Extract the [X, Y] coordinate from the center of the cell holding the provided text.  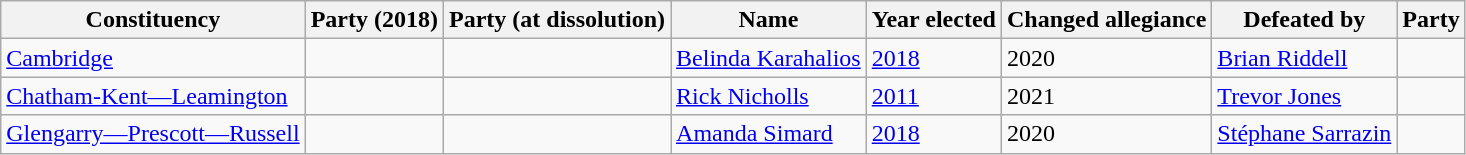
2021 [1106, 96]
Trevor Jones [1304, 96]
Rick Nicholls [769, 96]
Constituency [153, 20]
Year elected [934, 20]
2011 [934, 96]
Party (2018) [374, 20]
Brian Riddell [1304, 58]
Belinda Karahalios [769, 58]
Party [1431, 20]
Stéphane Sarrazin [1304, 134]
Amanda Simard [769, 134]
Party (at dissolution) [556, 20]
Name [769, 20]
Cambridge [153, 58]
Chatham-Kent—Leamington [153, 96]
Changed allegiance [1106, 20]
Defeated by [1304, 20]
Glengarry—Prescott—Russell [153, 134]
